Find where the given text appears and provide that cell's center as (x, y) coordinate. 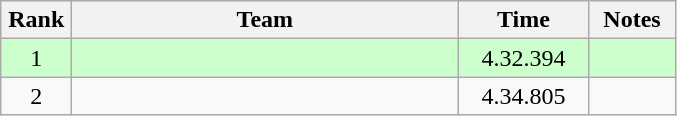
Time (524, 20)
4.34.805 (524, 96)
2 (36, 96)
4.32.394 (524, 58)
Notes (632, 20)
Team (265, 20)
1 (36, 58)
Rank (36, 20)
